Determine the [X, Y] coordinate at the center of the cell enclosing the given text.  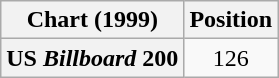
Position [231, 20]
Chart (1999) [92, 20]
126 [231, 58]
US Billboard 200 [92, 58]
